From the cell containing the given text, extract its center point as [X, Y] coordinate. 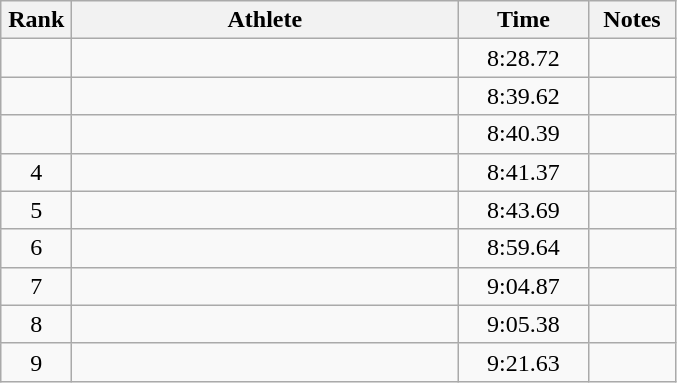
8 [36, 324]
8:43.69 [524, 210]
4 [36, 172]
Time [524, 20]
9:04.87 [524, 286]
8:41.37 [524, 172]
7 [36, 286]
9 [36, 362]
8:59.64 [524, 248]
6 [36, 248]
9:05.38 [524, 324]
Rank [36, 20]
8:39.62 [524, 96]
5 [36, 210]
Notes [632, 20]
9:21.63 [524, 362]
8:28.72 [524, 58]
Athlete [265, 20]
8:40.39 [524, 134]
